Output the (x, y) coordinate of the center of the cell containing the given text.  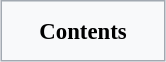
Contents (84, 31)
